Identify which cell holds the provided text, then report its (x, y) central coordinate. 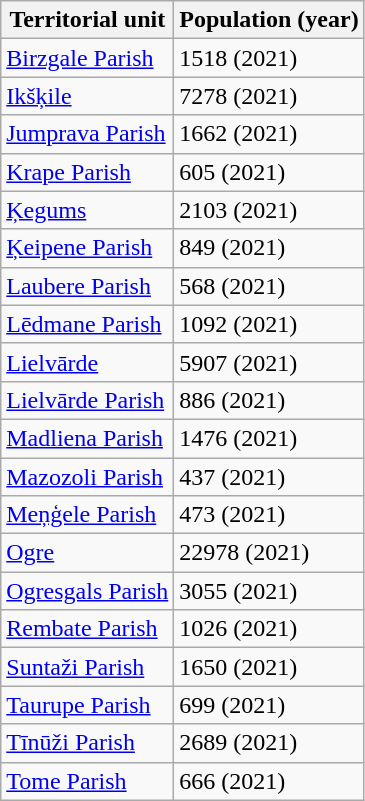
Ogre (88, 553)
22978 (2021) (269, 553)
7278 (2021) (269, 96)
666 (2021) (269, 781)
473 (2021) (269, 515)
Madliena Parish (88, 438)
Population (year) (269, 20)
3055 (2021) (269, 591)
2103 (2021) (269, 210)
437 (2021) (269, 477)
Lielvārde (88, 362)
Ikšķile (88, 96)
2689 (2021) (269, 743)
5907 (2021) (269, 362)
Lielvārde Parish (88, 400)
Tome Parish (88, 781)
Jumprava Parish (88, 134)
Ogresgals Parish (88, 591)
568 (2021) (269, 286)
Birzgale Parish (88, 58)
Krape Parish (88, 172)
Mazozoli Parish (88, 477)
Territorial unit (88, 20)
1518 (2021) (269, 58)
1476 (2021) (269, 438)
Ķeipene Parish (88, 248)
1026 (2021) (269, 629)
Ķegums (88, 210)
Meņģele Parish (88, 515)
849 (2021) (269, 248)
Taurupe Parish (88, 705)
1092 (2021) (269, 324)
699 (2021) (269, 705)
Laubere Parish (88, 286)
605 (2021) (269, 172)
Tīnūži Parish (88, 743)
1650 (2021) (269, 667)
Suntaži Parish (88, 667)
886 (2021) (269, 400)
Rembate Parish (88, 629)
1662 (2021) (269, 134)
Lēdmane Parish (88, 324)
